Provide the [X, Y] coordinate of the cell's center where the given text is located.  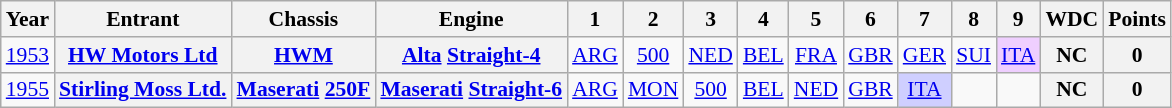
1953 [28, 55]
HWM [303, 55]
FRA [816, 55]
Entrant [142, 19]
2 [654, 19]
1 [595, 19]
Points [1137, 19]
MON [654, 90]
SUI [974, 55]
Maserati Straight-6 [471, 90]
Alta Straight-4 [471, 55]
Maserati 250F [303, 90]
7 [924, 19]
6 [870, 19]
9 [1018, 19]
Chassis [303, 19]
4 [764, 19]
HW Motors Ltd [142, 55]
5 [816, 19]
Engine [471, 19]
Stirling Moss Ltd. [142, 90]
3 [710, 19]
Year [28, 19]
GER [924, 55]
WDC [1072, 19]
1955 [28, 90]
8 [974, 19]
